Locate the cell with the specified text and output its [X, Y] center coordinate. 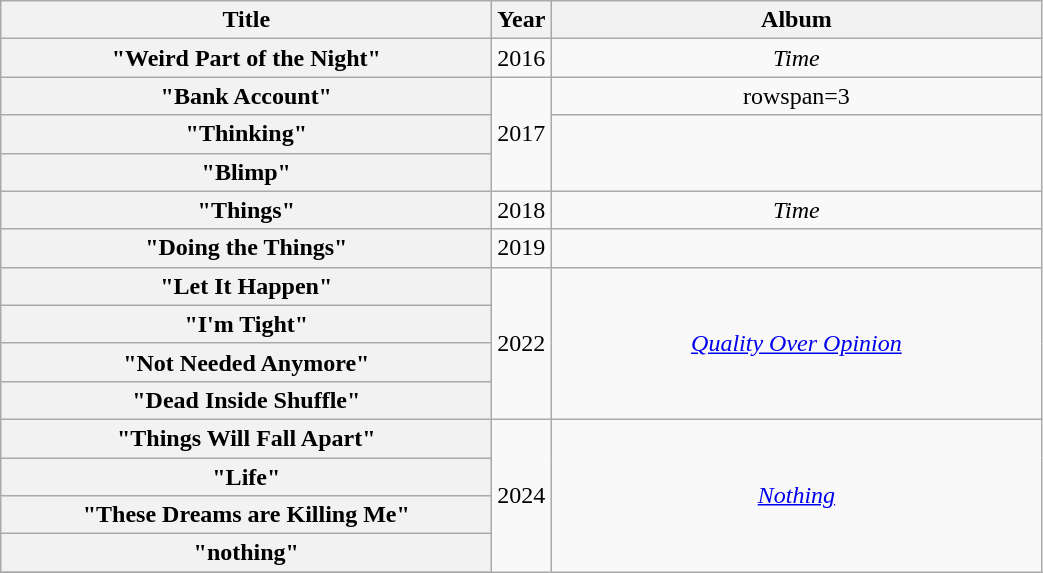
Year [522, 20]
2024 [522, 495]
2017 [522, 134]
Nothing [796, 495]
2018 [522, 210]
2016 [522, 58]
"Things" [246, 210]
rowspan=3 [796, 96]
"I'm Tight" [246, 324]
"Let It Happen" [246, 286]
"Thinking" [246, 134]
"Bank Account" [246, 96]
"Not Needed Anymore" [246, 362]
"Doing the Things" [246, 248]
Album [796, 20]
"These Dreams are Killing Me" [246, 515]
"Life" [246, 477]
Title [246, 20]
"Things Will Fall Apart" [246, 438]
"Blimp" [246, 172]
Quality Over Opinion [796, 343]
"nothing" [246, 553]
"Dead Inside Shuffle" [246, 400]
2019 [522, 248]
2022 [522, 343]
"Weird Part of the Night" [246, 58]
